Determine the (X, Y) coordinate at the center of the cell enclosing the given text.  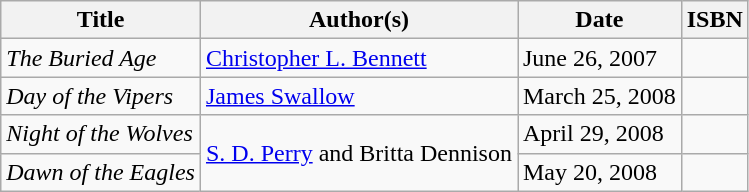
Night of the Wolves (101, 134)
Dawn of the Eagles (101, 172)
James Swallow (358, 96)
Christopher L. Bennett (358, 58)
April 29, 2008 (600, 134)
Author(s) (358, 20)
Title (101, 20)
S. D. Perry and Britta Dennison (358, 153)
Date (600, 20)
June 26, 2007 (600, 58)
March 25, 2008 (600, 96)
The Buried Age (101, 58)
Day of the Vipers (101, 96)
ISBN (714, 20)
May 20, 2008 (600, 172)
